Capture the cell that displays the provided text and extract its (x, y) central coordinate. 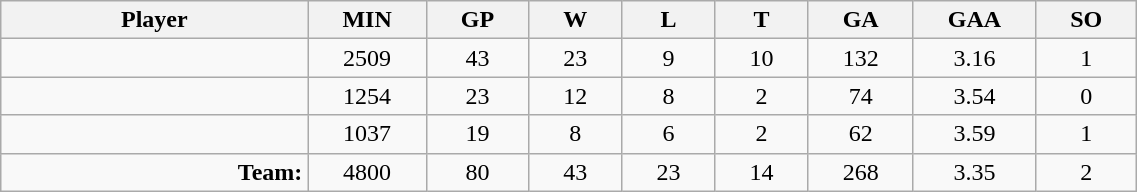
62 (860, 134)
2509 (367, 58)
GAA (974, 20)
1037 (367, 134)
74 (860, 96)
GP (477, 20)
80 (477, 172)
14 (762, 172)
L (668, 20)
268 (860, 172)
3.59 (974, 134)
W (576, 20)
6 (668, 134)
10 (762, 58)
MIN (367, 20)
3.16 (974, 58)
19 (477, 134)
9 (668, 58)
12 (576, 96)
Player (154, 20)
3.35 (974, 172)
Team: (154, 172)
1254 (367, 96)
SO (1086, 20)
3.54 (974, 96)
T (762, 20)
0 (1086, 96)
GA (860, 20)
132 (860, 58)
4800 (367, 172)
